Pinpoint the cell where the given text exists, returning its [X, Y] midpoint coordinate. 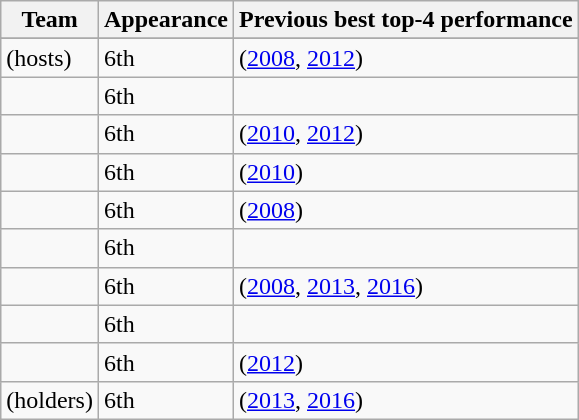
(2010, 2012) [406, 134]
(2008) [406, 210]
(2013, 2016) [406, 400]
(2012) [406, 362]
(2010) [406, 172]
Team [50, 20]
Previous best top-4 performance [406, 20]
Appearance [166, 20]
(holders) [50, 400]
(hosts) [50, 58]
(2008, 2013, 2016) [406, 286]
(2008, 2012) [406, 58]
